Identify which cell holds the provided text, then report its (x, y) central coordinate. 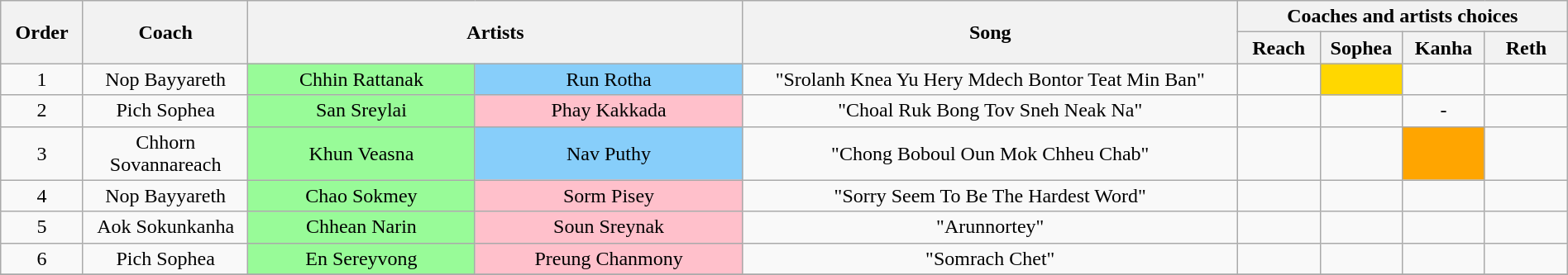
"Choal Ruk Bong Tov Sneh Neak Na" (990, 111)
Preung Chanmony (609, 258)
"Sorry Seem To Be The Hardest Word" (990, 196)
Sophea (1361, 48)
Order (42, 32)
Kanha (1444, 48)
"Somrach Chet" (990, 258)
- (1444, 111)
Run Rotha (609, 79)
4 (42, 196)
Reach (1279, 48)
San Sreylai (361, 111)
Coaches and artists choices (1403, 17)
Phay Kakkada (609, 111)
Sorm Pisey (609, 196)
Coach (165, 32)
2 (42, 111)
Nav Puthy (609, 154)
Artists (495, 32)
Chhean Narin (361, 227)
Chhin Rattanak (361, 79)
5 (42, 227)
Reth (1526, 48)
Soun Sreynak (609, 227)
3 (42, 154)
Khun Veasna (361, 154)
"Arunnortey" (990, 227)
Chhorn Sovannareach (165, 154)
En Sereyvong (361, 258)
Aok Sokunkanha (165, 227)
"Srolanh Knea Yu Hery Mdech Bontor Teat Min Ban" (990, 79)
"Chong Boboul Oun Mok Chheu Chab" (990, 154)
Chao Sokmey (361, 196)
6 (42, 258)
1 (42, 79)
Song (990, 32)
